Find where the given text appears and provide that cell's center as [x, y] coordinate. 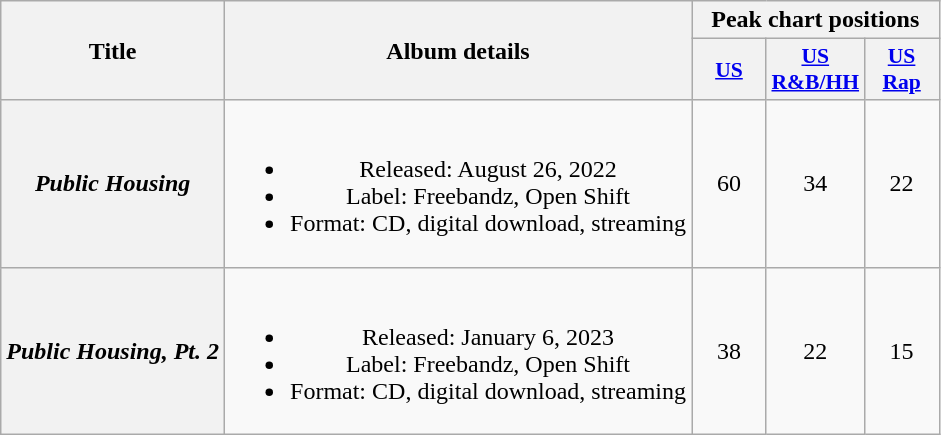
Album details [458, 50]
USR&B/HH [815, 70]
Public Housing [113, 184]
Released: January 6, 2023Label: Freebandz, Open ShiftFormat: CD, digital download, streaming [458, 350]
60 [730, 184]
38 [730, 350]
Public Housing, Pt. 2 [113, 350]
US Rap [902, 70]
15 [902, 350]
Released: August 26, 2022Label: Freebandz, Open ShiftFormat: CD, digital download, streaming [458, 184]
US [730, 70]
Title [113, 50]
Peak chart positions [816, 20]
34 [815, 184]
